Find where the given text appears and provide that cell's center as [x, y] coordinate. 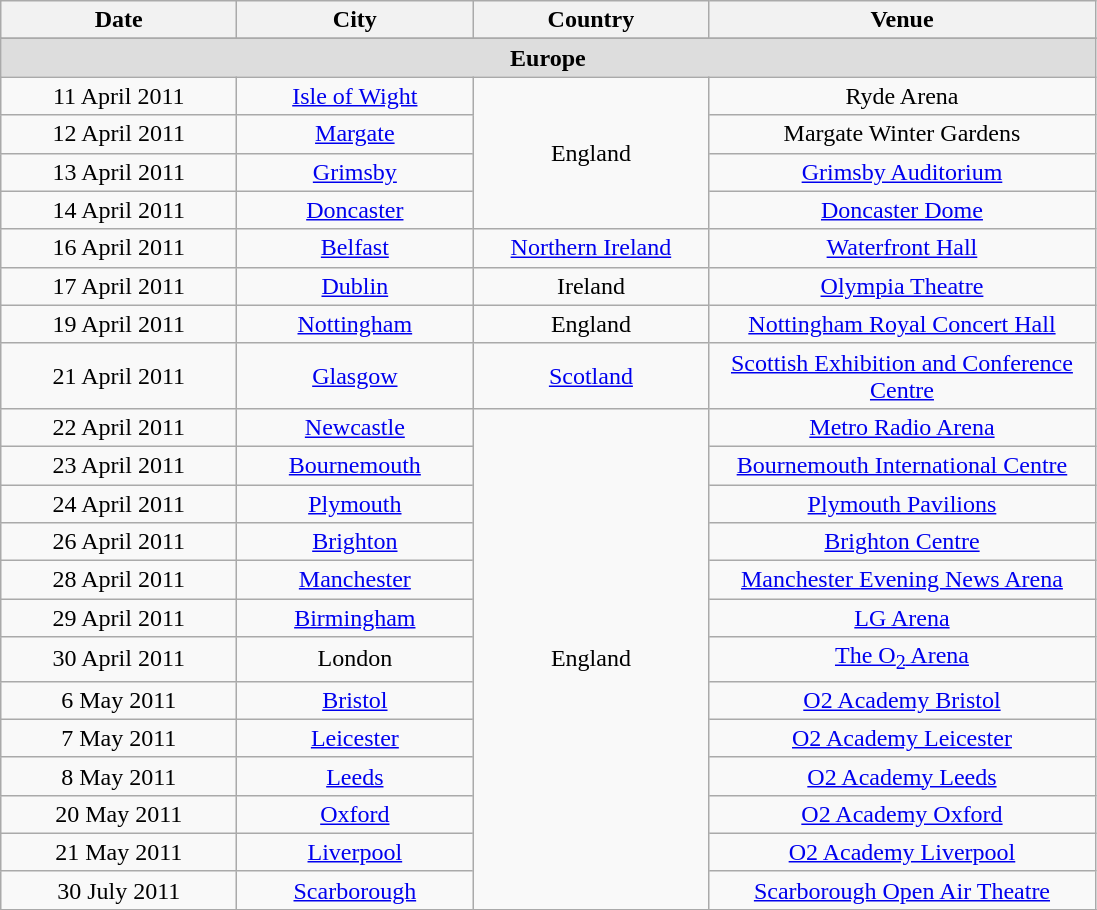
Country [591, 20]
22 April 2011 [119, 427]
21 April 2011 [119, 376]
Grimsby Auditorium [902, 172]
O2 Academy Leicester [902, 738]
Bournemouth [355, 465]
Oxford [355, 814]
Scarborough Open Air Theatre [902, 890]
Manchester [355, 580]
Ryde Arena [902, 96]
19 April 2011 [119, 324]
Plymouth Pavilions [902, 503]
Date [119, 20]
Venue [902, 20]
O2 Academy Leeds [902, 776]
30 July 2011 [119, 890]
Leeds [355, 776]
23 April 2011 [119, 465]
Margate [355, 134]
Doncaster Dome [902, 210]
LG Arena [902, 618]
Plymouth [355, 503]
Bristol [355, 700]
30 April 2011 [119, 659]
Birmingham [355, 618]
26 April 2011 [119, 542]
17 April 2011 [119, 286]
7 May 2011 [119, 738]
Brighton [355, 542]
Ireland [591, 286]
The O2 Arena [902, 659]
Doncaster [355, 210]
O2 Academy Oxford [902, 814]
Liverpool [355, 852]
City [355, 20]
Northern Ireland [591, 248]
11 April 2011 [119, 96]
Bournemouth International Centre [902, 465]
Waterfront Hall [902, 248]
Brighton Centre [902, 542]
28 April 2011 [119, 580]
Belfast [355, 248]
Margate Winter Gardens [902, 134]
Manchester Evening News Arena [902, 580]
Nottingham Royal Concert Hall [902, 324]
London [355, 659]
Olympia Theatre [902, 286]
O2 Academy Liverpool [902, 852]
8 May 2011 [119, 776]
20 May 2011 [119, 814]
Scarborough [355, 890]
Dublin [355, 286]
Scotland [591, 376]
13 April 2011 [119, 172]
Europe [548, 58]
Nottingham [355, 324]
24 April 2011 [119, 503]
Metro Radio Arena [902, 427]
Isle of Wight [355, 96]
14 April 2011 [119, 210]
Newcastle [355, 427]
Glasgow [355, 376]
29 April 2011 [119, 618]
12 April 2011 [119, 134]
O2 Academy Bristol [902, 700]
16 April 2011 [119, 248]
Scottish Exhibition and Conference Centre [902, 376]
Leicester [355, 738]
Grimsby [355, 172]
21 May 2011 [119, 852]
6 May 2011 [119, 700]
